Find where the given text appears and provide that cell's center as [x, y] coordinate. 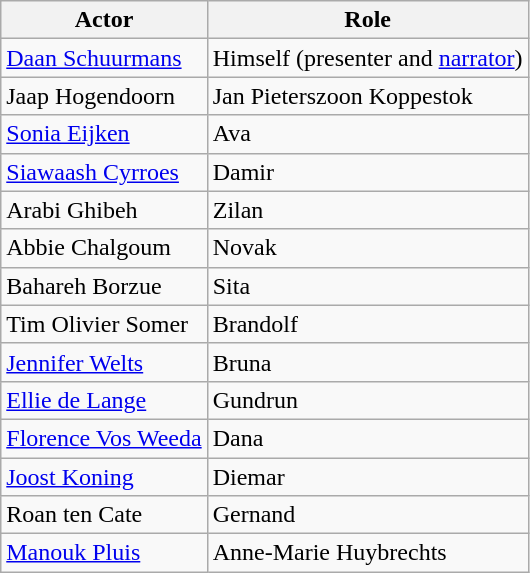
Jaap Hogendoorn [104, 96]
Sita [368, 286]
Tim Olivier Somer [104, 324]
Novak [368, 248]
Siawaash Cyrroes [104, 172]
Florence Vos Weeda [104, 438]
Jan Pieterszoon Koppestok [368, 96]
Ava [368, 134]
Dana [368, 438]
Anne-Marie Huybrechts [368, 553]
Diemar [368, 477]
Role [368, 20]
Bahareh Borzue [104, 286]
Manouk Pluis [104, 553]
Arabi Ghibeh [104, 210]
Zilan [368, 210]
Gundrun [368, 400]
Sonia Eijken [104, 134]
Joost Koning [104, 477]
Actor [104, 20]
Gernand [368, 515]
Bruna [368, 362]
Ellie de Lange [104, 400]
Daan Schuurmans [104, 58]
Himself (presenter and narrator) [368, 58]
Brandolf [368, 324]
Roan ten Cate [104, 515]
Jennifer Welts [104, 362]
Abbie Chalgoum [104, 248]
Damir [368, 172]
